Search for the cell housing the specified text and yield its (X, Y) center coordinate. 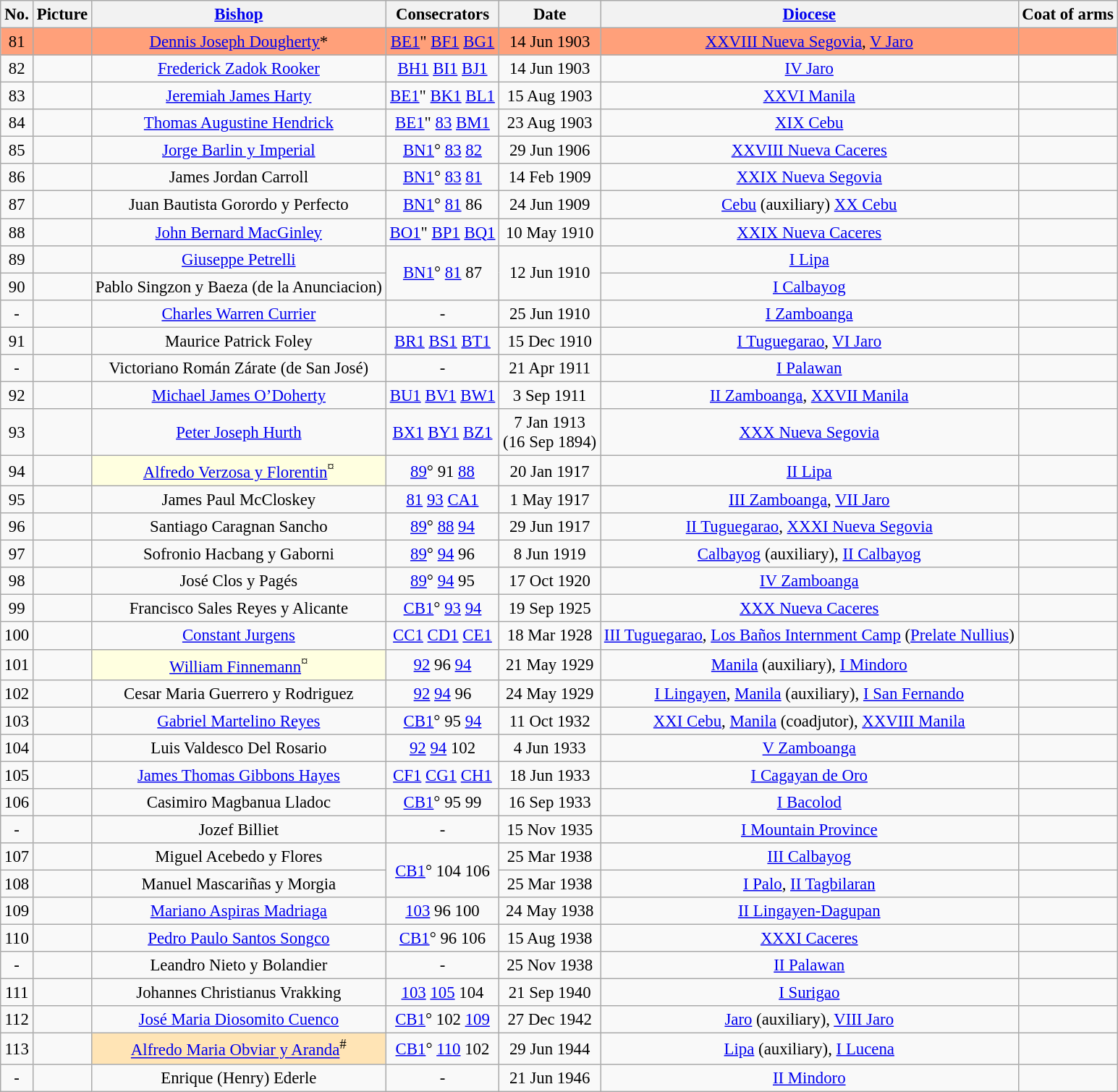
20 Jan 1917 (550, 470)
CB1° 95 99 (443, 803)
BU1 BV1 BW1 (443, 395)
XXI Cebu, Manila (coadjutor), XXVIII Manila (810, 721)
Dennis Joseph Dougherty* (239, 42)
113 (17, 1049)
21 Sep 1940 (550, 993)
4 Jun 1933 (550, 748)
106 (17, 803)
88 (17, 232)
Victoriano Román Zárate (de San José) (239, 368)
BN1° 83 81 (443, 177)
CB1° 110 102 (443, 1049)
BR1 BS1 BT1 (443, 341)
I Lingayen, Manila (auxiliary), I San Fernando (810, 693)
99 (17, 609)
7 Jan 1913(16 Sep 1894) (550, 433)
Maurice Patrick Foley (239, 341)
21 Apr 1911 (550, 368)
Cesar Maria Guerrero y Rodriguez (239, 693)
Thomas Augustine Hendrick (239, 123)
Manila (auxiliary), I Mindoro (810, 664)
BN1° 81 86 (443, 205)
José Maria Diosomito Cuenco (239, 1020)
James Thomas Gibbons Hayes (239, 775)
BH1 BI1 BJ1 (443, 69)
Mariano Aspiras Madriaga (239, 911)
Johannes Christianus Vrakking (239, 993)
CC1 CD1 CE1 (443, 636)
89° 91 88 (443, 470)
CB1° 102 109 (443, 1020)
Jaro (auxiliary), VIII Jaro (810, 1020)
Coat of arms (1068, 14)
89 (17, 259)
24 May 1938 (550, 911)
I Palawan (810, 368)
89° 94 95 (443, 581)
Miguel Acebedo y Flores (239, 857)
CB1° 104 106 (443, 870)
107 (17, 857)
XXX Nueva Segovia (810, 433)
Alfredo Verzosa y Florentin¤ (239, 470)
Charles Warren Currier (239, 313)
15 Nov 1935 (550, 829)
Jeremiah James Harty (239, 96)
II Tuguegarao, XXXI Nueva Segovia (810, 527)
III Zamboanga, VII Jaro (810, 500)
II Zamboanga, XXVII Manila (810, 395)
3 Sep 1911 (550, 395)
I Palo, II Tagbilaran (810, 884)
89° 94 96 (443, 554)
Juan Bautista Gorordo y Perfecto (239, 205)
23 Aug 1903 (550, 123)
Michael James O’Doherty (239, 395)
98 (17, 581)
Sofronio Hacbang y Gaborni (239, 554)
Frederick Zadok Rooker (239, 69)
Luis Valdesco Del Rosario (239, 748)
93 (17, 433)
Pablo Singzon y Baeza (de la Anunciacion) (239, 287)
84 (17, 123)
21 Jun 1946 (550, 1078)
110 (17, 939)
17 Oct 1920 (550, 581)
I Surigao (810, 993)
92 94 96 (443, 693)
101 (17, 664)
86 (17, 177)
Bishop (239, 14)
24 May 1929 (550, 693)
BE1" BF1 BG1 (443, 42)
José Clos y Pagés (239, 581)
BN1° 83 82 (443, 151)
No. (17, 14)
William Finnemann¤ (239, 664)
James Paul McCloskey (239, 500)
IV Zamboanga (810, 581)
27 Dec 1942 (550, 1020)
BE1" BK1 BL1 (443, 96)
Cebu (auxiliary) XX Cebu (810, 205)
100 (17, 636)
III Calbayog (810, 857)
97 (17, 554)
CB1° 96 106 (443, 939)
I Cagayan de Oro (810, 775)
Enrique (Henry) Ederle (239, 1078)
103 105 104 (443, 993)
29 Jun 1906 (550, 151)
John Bernard MacGinley (239, 232)
XXVIII Nueva Caceres (810, 151)
111 (17, 993)
89° 88 94 (443, 527)
19 Sep 1925 (550, 609)
94 (17, 470)
XXX Nueva Caceres (810, 609)
XXVI Manila (810, 96)
XIX Cebu (810, 123)
Giuseppe Petrelli (239, 259)
29 Jun 1917 (550, 527)
Jorge Barlin y Imperial (239, 151)
CF1 CG1 CH1 (443, 775)
96 (17, 527)
103 (17, 721)
II Palawan (810, 965)
BO1" BP1 BQ1 (443, 232)
II Lipa (810, 470)
Alfredo Maria Obviar y Aranda# (239, 1049)
BN1° 81 87 (443, 272)
II Mindoro (810, 1078)
V Zamboanga (810, 748)
I Lipa (810, 259)
103 96 100 (443, 911)
Francisco Sales Reyes y Alicante (239, 609)
83 (17, 96)
95 (17, 500)
25 Nov 1938 (550, 965)
I Bacolod (810, 803)
82 (17, 69)
Picture (62, 14)
21 May 1929 (550, 664)
XXXI Caceres (810, 939)
CB1° 95 94 (443, 721)
112 (17, 1020)
105 (17, 775)
XXIX Nueva Segovia (810, 177)
Date (550, 14)
CB1° 93 94 (443, 609)
Diocese (810, 14)
Casimiro Magbanua Lladoc (239, 803)
81 93 CA1 (443, 500)
11 Oct 1932 (550, 721)
15 Aug 1938 (550, 939)
I Zamboanga (810, 313)
24 Jun 1909 (550, 205)
Gabriel Martelino Reyes (239, 721)
Calbayog (auxiliary), II Calbayog (810, 554)
Constant Jurgens (239, 636)
92 94 102 (443, 748)
BX1 BY1 BZ1 (443, 433)
91 (17, 341)
Peter Joseph Hurth (239, 433)
12 Jun 1910 (550, 272)
II Lingayen-Dagupan (810, 911)
Jozef Billiet (239, 829)
10 May 1910 (550, 232)
14 Feb 1909 (550, 177)
Manuel Mascariñas y Morgia (239, 884)
James Jordan Carroll (239, 177)
III Tuguegarao, Los Baños Internment Camp (Prelate Nullius) (810, 636)
BE1" 83 BM1 (443, 123)
XXIX Nueva Caceres (810, 232)
104 (17, 748)
92 96 94 (443, 664)
15 Aug 1903 (550, 96)
18 Jun 1933 (550, 775)
8 Jun 1919 (550, 554)
Leandro Nieto y Bolandier (239, 965)
85 (17, 151)
108 (17, 884)
XXVIII Nueva Segovia, V Jaro (810, 42)
Lipa (auxiliary), I Lucena (810, 1049)
81 (17, 42)
Consecrators (443, 14)
90 (17, 287)
Pedro Paulo Santos Songco (239, 939)
102 (17, 693)
Santiago Caragnan Sancho (239, 527)
IV Jaro (810, 69)
I Tuguegarao, VI Jaro (810, 341)
18 Mar 1928 (550, 636)
1 May 1917 (550, 500)
16 Sep 1933 (550, 803)
25 Jun 1910 (550, 313)
92 (17, 395)
29 Jun 1944 (550, 1049)
87 (17, 205)
I Mountain Province (810, 829)
I Calbayog (810, 287)
109 (17, 911)
15 Dec 1910 (550, 341)
